Search for the cell housing the specified text and yield its [X, Y] center coordinate. 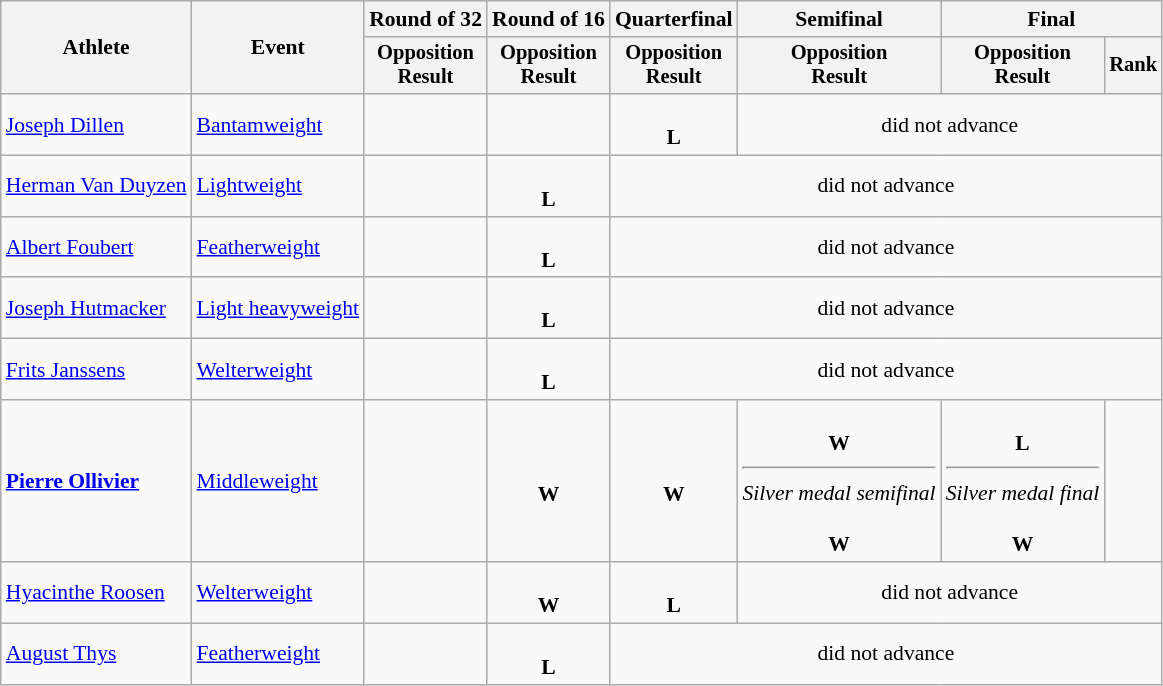
Bantamweight [278, 124]
Rank [1133, 66]
Round of 32 [426, 19]
Semifinal [840, 19]
Lightweight [278, 186]
Event [278, 48]
L Silver medal final W [1023, 481]
Light heavyweight [278, 308]
Quarterfinal [674, 19]
Middleweight [278, 481]
Frits Janssens [96, 370]
Pierre Ollivier [96, 481]
Hyacinthe Roosen [96, 592]
Joseph Hutmacker [96, 308]
Herman Van Duyzen [96, 186]
Final [1052, 19]
Joseph Dillen [96, 124]
W Silver medal semifinal W [840, 481]
Round of 16 [548, 19]
Athlete [96, 48]
August Thys [96, 654]
Albert Foubert [96, 248]
